Provide the (x, y) coordinate of the cell's center where the given text is located.  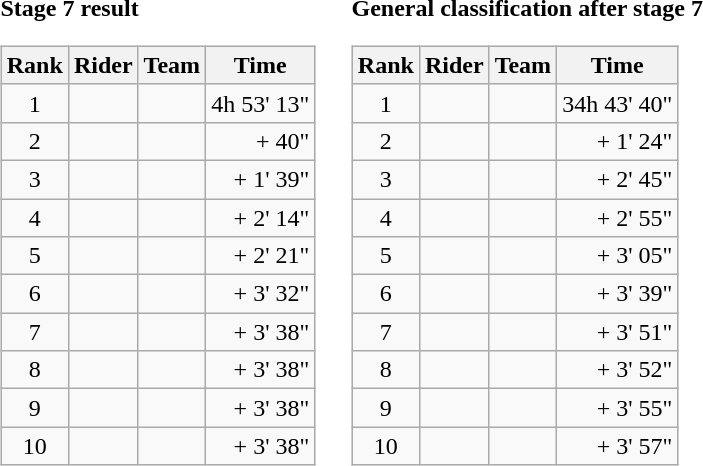
+ 1' 24" (618, 141)
+ 2' 21" (260, 256)
+ 2' 14" (260, 217)
4h 53' 13" (260, 103)
+ 3' 39" (618, 294)
+ 3' 52" (618, 370)
+ 3' 57" (618, 446)
+ 3' 51" (618, 332)
+ 3' 05" (618, 256)
34h 43' 40" (618, 103)
+ 3' 32" (260, 294)
+ 3' 55" (618, 408)
+ 2' 55" (618, 217)
+ 40" (260, 141)
+ 2' 45" (618, 179)
+ 1' 39" (260, 179)
